Output the [X, Y] coordinate of the center of the cell containing the given text.  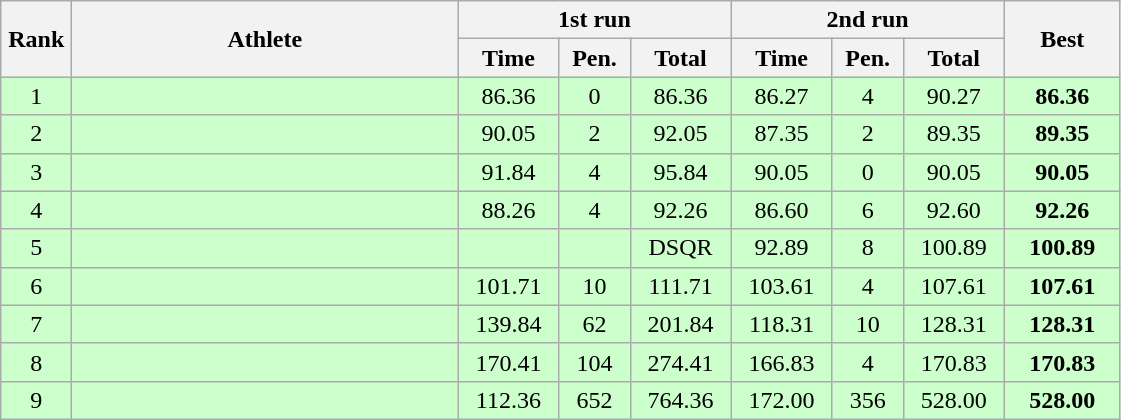
92.89 [782, 248]
274.41 [680, 362]
170.41 [508, 362]
166.83 [782, 362]
2nd run [868, 20]
Best [1062, 39]
201.84 [680, 324]
172.00 [782, 400]
Rank [36, 39]
86.60 [782, 210]
90.27 [954, 96]
764.36 [680, 400]
7 [36, 324]
356 [868, 400]
91.84 [508, 172]
DSQR [680, 248]
62 [594, 324]
111.71 [680, 286]
118.31 [782, 324]
101.71 [508, 286]
652 [594, 400]
1st run [594, 20]
87.35 [782, 134]
92.05 [680, 134]
1 [36, 96]
112.36 [508, 400]
92.60 [954, 210]
3 [36, 172]
104 [594, 362]
9 [36, 400]
86.27 [782, 96]
88.26 [508, 210]
95.84 [680, 172]
139.84 [508, 324]
Athlete [265, 39]
5 [36, 248]
103.61 [782, 286]
